Determine the (X, Y) coordinate at the center of the cell enclosing the given text.  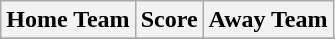
Home Team (68, 20)
Away Team (268, 20)
Score (169, 20)
